Capture the cell that displays the provided text and extract its (X, Y) central coordinate. 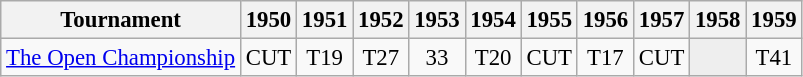
1954 (493, 20)
T17 (605, 58)
1955 (549, 20)
T20 (493, 58)
1953 (437, 20)
The Open Championship (121, 58)
1959 (774, 20)
T19 (325, 58)
1958 (718, 20)
1957 (661, 20)
Tournament (121, 20)
1952 (381, 20)
T27 (381, 58)
1956 (605, 20)
T41 (774, 58)
1950 (268, 20)
1951 (325, 20)
33 (437, 58)
